From the cell containing the given text, extract its center point as [x, y] coordinate. 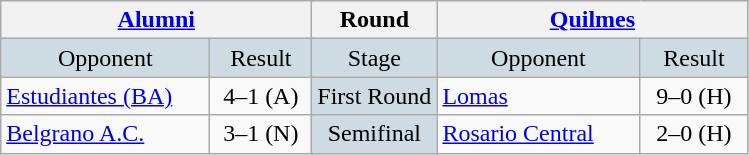
2–0 (H) [694, 134]
First Round [374, 96]
Quilmes [592, 20]
Semifinal [374, 134]
Belgrano A.C. [106, 134]
4–1 (A) [261, 96]
Lomas [538, 96]
9–0 (H) [694, 96]
Stage [374, 58]
Alumni [156, 20]
3–1 (N) [261, 134]
Round [374, 20]
Rosario Central [538, 134]
Estudiantes (BA) [106, 96]
